Search for the cell housing the specified text and yield its [x, y] center coordinate. 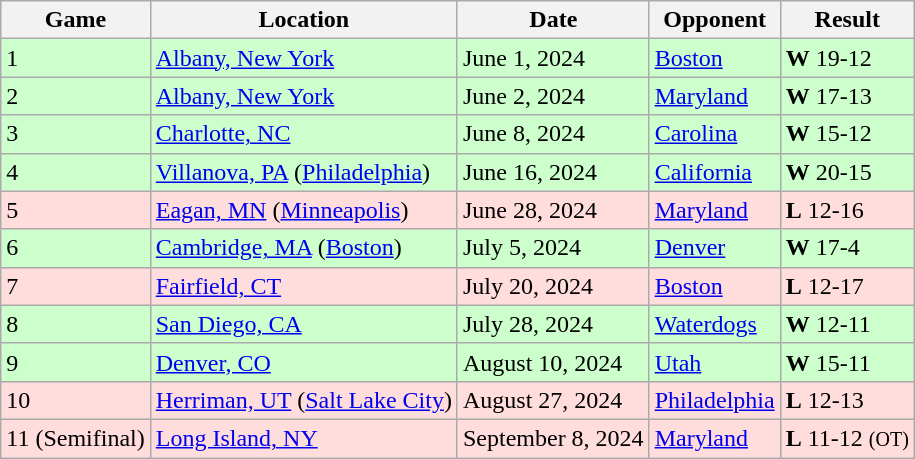
W 20-15 [847, 172]
July 5, 2024 [553, 248]
Denver [714, 248]
August 10, 2024 [553, 362]
L 11-12 (OT) [847, 438]
W 19-12 [847, 58]
11 (Semifinal) [76, 438]
Villanova, PA (Philadelphia) [304, 172]
June 2, 2024 [553, 96]
5 [76, 210]
L 12-16 [847, 210]
3 [76, 134]
6 [76, 248]
4 [76, 172]
June 1, 2024 [553, 58]
Location [304, 20]
Date [553, 20]
10 [76, 400]
July 28, 2024 [553, 324]
Charlotte, NC [304, 134]
June 28, 2024 [553, 210]
Game [76, 20]
Carolina [714, 134]
Denver, CO [304, 362]
June 16, 2024 [553, 172]
8 [76, 324]
Fairfield, CT [304, 286]
W 17-13 [847, 96]
July 20, 2024 [553, 286]
L 12-13 [847, 400]
Philadelphia [714, 400]
L 12-17 [847, 286]
Result [847, 20]
W 12-11 [847, 324]
San Diego, CA [304, 324]
W 15-11 [847, 362]
1 [76, 58]
W 17-4 [847, 248]
Long Island, NY [304, 438]
California [714, 172]
September 8, 2024 [553, 438]
August 27, 2024 [553, 400]
W 15-12 [847, 134]
June 8, 2024 [553, 134]
7 [76, 286]
Waterdogs [714, 324]
Utah [714, 362]
9 [76, 362]
Herriman, UT (Salt Lake City) [304, 400]
Eagan, MN (Minneapolis) [304, 210]
Cambridge, MA (Boston) [304, 248]
2 [76, 96]
Opponent [714, 20]
